Scan for the cell matching the given text and deliver its (x, y) coordinate at center. 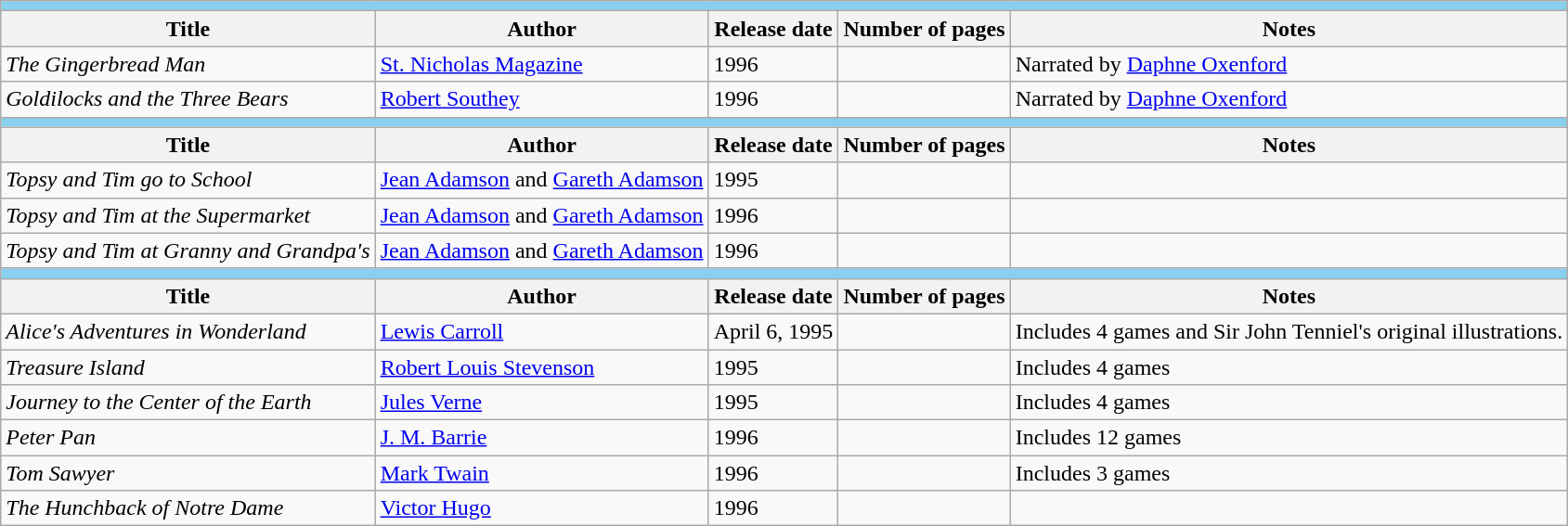
The Hunchback of Notre Dame (188, 508)
Victor Hugo (542, 508)
Treasure Island (188, 366)
Topsy and Tim at the Supermarket (188, 215)
Robert Louis Stevenson (542, 366)
J. M. Barrie (542, 438)
Lewis Carroll (542, 331)
Mark Twain (542, 473)
Tom Sawyer (188, 473)
Goldilocks and the Three Bears (188, 99)
Includes 4 games and Sir John Tenniel's original illustrations. (1289, 331)
April 6, 1995 (773, 331)
Alice's Adventures in Wonderland (188, 331)
Includes 3 games (1289, 473)
Topsy and Tim at Granny and Grandpa's (188, 250)
Jules Verne (542, 403)
Topsy and Tim go to School (188, 180)
Robert Southey (542, 99)
Peter Pan (188, 438)
The Gingerbread Man (188, 64)
Journey to the Center of the Earth (188, 403)
Includes 12 games (1289, 438)
St. Nicholas Magazine (542, 64)
